Determine the (X, Y) coordinate at the center of the cell enclosing the given text.  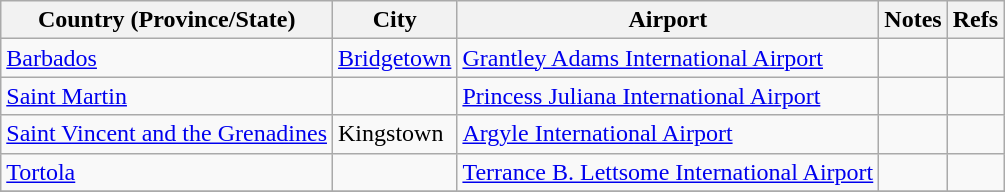
Notes (913, 20)
Country (Province/State) (167, 20)
Saint Vincent and the Grenadines (167, 134)
Argyle International Airport (668, 134)
Terrance B. Lettsome International Airport (668, 172)
Bridgetown (395, 58)
Princess Juliana International Airport (668, 96)
City (395, 20)
Refs (975, 20)
Grantley Adams International Airport (668, 58)
Tortola (167, 172)
Barbados (167, 58)
Kingstown (395, 134)
Airport (668, 20)
Saint Martin (167, 96)
